Determine the (X, Y) coordinate at the center of the cell enclosing the given text.  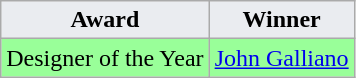
Designer of the Year (105, 58)
Winner (282, 20)
Award (105, 20)
John Galliano (282, 58)
